Extract the (x, y) coordinate from the center of the cell holding the provided text.  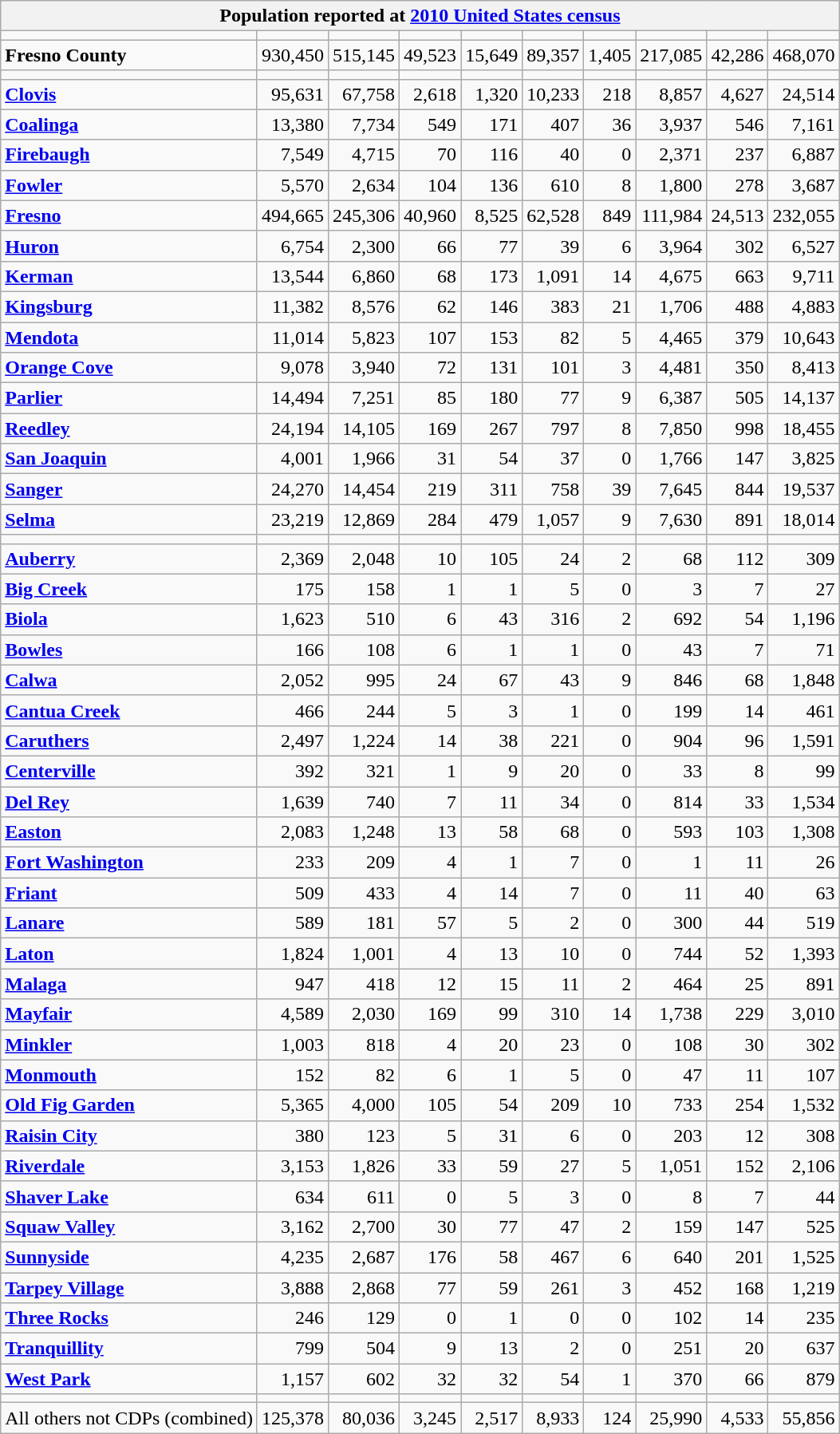
129 (364, 1318)
34 (554, 802)
246 (292, 1318)
40,960 (431, 215)
3,010 (804, 1014)
168 (737, 1287)
26 (804, 863)
3,888 (292, 1287)
846 (672, 680)
849 (609, 215)
611 (364, 1196)
Sanger (129, 489)
52 (737, 954)
124 (609, 1418)
7,161 (804, 124)
519 (804, 923)
904 (672, 741)
479 (491, 519)
637 (804, 1349)
383 (554, 306)
Minkler (129, 1045)
Old Fig Garden (129, 1105)
14,494 (292, 398)
11,014 (292, 338)
103 (737, 832)
37 (554, 459)
Orange Cove (129, 368)
14,105 (364, 429)
1,800 (672, 185)
1,738 (672, 1014)
Three Rocks (129, 1318)
Raisin City (129, 1136)
2,369 (292, 559)
Del Rey (129, 802)
Tranquillity (129, 1349)
1,534 (804, 802)
814 (672, 802)
546 (737, 124)
7,630 (672, 519)
879 (804, 1379)
1,826 (364, 1166)
350 (737, 368)
4,715 (364, 155)
6,887 (804, 155)
Sunnyside (129, 1257)
380 (292, 1136)
123 (364, 1136)
Monmouth (129, 1075)
515,145 (364, 55)
Calwa (129, 680)
70 (431, 155)
181 (364, 923)
15 (491, 984)
125,378 (292, 1418)
4,465 (672, 338)
2,052 (292, 680)
995 (364, 680)
2,371 (672, 155)
101 (554, 368)
1,219 (804, 1287)
593 (672, 832)
Coalinga (129, 124)
267 (491, 429)
Fresno County (129, 55)
62 (431, 306)
25 (737, 984)
494,665 (292, 215)
9,078 (292, 368)
3,825 (804, 459)
Huron (129, 246)
6,754 (292, 246)
158 (364, 589)
758 (554, 489)
309 (804, 559)
300 (672, 923)
116 (491, 155)
10,643 (804, 338)
467 (554, 1257)
1,308 (804, 832)
175 (292, 589)
176 (431, 1257)
146 (491, 306)
131 (491, 368)
509 (292, 893)
233 (292, 863)
4,675 (672, 276)
284 (431, 519)
818 (364, 1045)
Fort Washington (129, 863)
1,706 (672, 306)
Mendota (129, 338)
18,014 (804, 519)
171 (491, 124)
505 (737, 398)
5,570 (292, 185)
203 (672, 1136)
11,382 (292, 306)
2,700 (364, 1227)
4,533 (737, 1418)
8,413 (804, 368)
308 (804, 1136)
733 (672, 1105)
Big Creek (129, 589)
1,320 (491, 94)
Population reported at 2010 United States census (420, 16)
3,964 (672, 246)
692 (672, 619)
38 (491, 741)
998 (737, 429)
57 (431, 923)
7,734 (364, 124)
5,823 (364, 338)
Easton (129, 832)
Riverdale (129, 1166)
Squaw Valley (129, 1227)
4,627 (737, 94)
7,850 (672, 429)
136 (491, 185)
1,157 (292, 1379)
62,528 (554, 215)
1,393 (804, 954)
Kerman (129, 276)
55,856 (804, 1418)
2,083 (292, 832)
2,030 (364, 1014)
1,196 (804, 619)
232,055 (804, 215)
Fresno (129, 215)
12,869 (364, 519)
3,162 (292, 1227)
433 (364, 893)
1,224 (364, 741)
96 (737, 741)
510 (364, 619)
1,248 (364, 832)
18,455 (804, 429)
1,532 (804, 1105)
23,219 (292, 519)
4,235 (292, 1257)
Centerville (129, 771)
Auberry (129, 559)
744 (672, 954)
488 (737, 306)
111,984 (672, 215)
797 (554, 429)
67 (491, 680)
254 (737, 1105)
67,758 (364, 94)
Selma (129, 519)
14,454 (364, 489)
1,003 (292, 1045)
Clovis (129, 94)
392 (292, 771)
95,631 (292, 94)
Firebaugh (129, 155)
21 (609, 306)
Cantua Creek (129, 710)
Laton (129, 954)
49,523 (431, 55)
8,576 (364, 306)
6,527 (804, 246)
6,860 (364, 276)
452 (672, 1287)
102 (672, 1318)
219 (431, 489)
4,883 (804, 306)
2,687 (364, 1257)
1,623 (292, 619)
740 (364, 802)
634 (292, 1196)
24,514 (804, 94)
3,245 (431, 1418)
549 (431, 124)
466 (292, 710)
201 (737, 1257)
West Park (129, 1379)
8,525 (491, 215)
799 (292, 1349)
Reedley (129, 429)
3,937 (672, 124)
7,549 (292, 155)
525 (804, 1227)
640 (672, 1257)
947 (292, 984)
San Joaquin (129, 459)
3,940 (364, 368)
217,085 (672, 55)
Lanare (129, 923)
2,106 (804, 1166)
4,001 (292, 459)
602 (364, 1379)
251 (672, 1349)
9,711 (804, 276)
15,649 (491, 55)
379 (737, 338)
1,057 (554, 519)
Friant (129, 893)
All others not CDPs (combined) (129, 1418)
1,848 (804, 680)
930,450 (292, 55)
7,251 (364, 398)
1,001 (364, 954)
199 (672, 710)
Malaga (129, 984)
316 (554, 619)
Kingsburg (129, 306)
1,405 (609, 55)
2,048 (364, 559)
112 (737, 559)
4,481 (672, 368)
85 (431, 398)
Bowles (129, 650)
1,639 (292, 802)
461 (804, 710)
2,497 (292, 741)
80,036 (364, 1418)
218 (609, 94)
8,933 (554, 1418)
7,645 (672, 489)
844 (737, 489)
89,357 (554, 55)
Parlier (129, 398)
13,544 (292, 276)
71 (804, 650)
235 (804, 1318)
4,589 (292, 1014)
1,091 (554, 276)
261 (554, 1287)
370 (672, 1379)
3,687 (804, 185)
14,137 (804, 398)
237 (737, 155)
13,380 (292, 124)
3,153 (292, 1166)
25,990 (672, 1418)
24,194 (292, 429)
104 (431, 185)
4,000 (364, 1105)
310 (554, 1014)
166 (292, 650)
Tarpey Village (129, 1287)
24,270 (292, 489)
24,513 (737, 215)
180 (491, 398)
Mayfair (129, 1014)
72 (431, 368)
19,537 (804, 489)
278 (737, 185)
2,300 (364, 246)
2,868 (364, 1287)
229 (737, 1014)
8,857 (672, 94)
5,365 (292, 1105)
42,286 (737, 55)
1,051 (672, 1166)
Caruthers (129, 741)
Biola (129, 619)
311 (491, 489)
504 (364, 1349)
407 (554, 124)
6,387 (672, 398)
663 (737, 276)
244 (364, 710)
2,634 (364, 185)
418 (364, 984)
589 (292, 923)
153 (491, 338)
10,233 (554, 94)
468,070 (804, 55)
2,618 (431, 94)
221 (554, 741)
1,591 (804, 741)
321 (364, 771)
1,824 (292, 954)
23 (554, 1045)
464 (672, 984)
36 (609, 124)
159 (672, 1227)
173 (491, 276)
2,517 (491, 1418)
1,766 (672, 459)
1,525 (804, 1257)
245,306 (364, 215)
Fowler (129, 185)
1,966 (364, 459)
610 (554, 185)
Shaver Lake (129, 1196)
63 (804, 893)
